Search for the cell housing the specified text and yield its [X, Y] center coordinate. 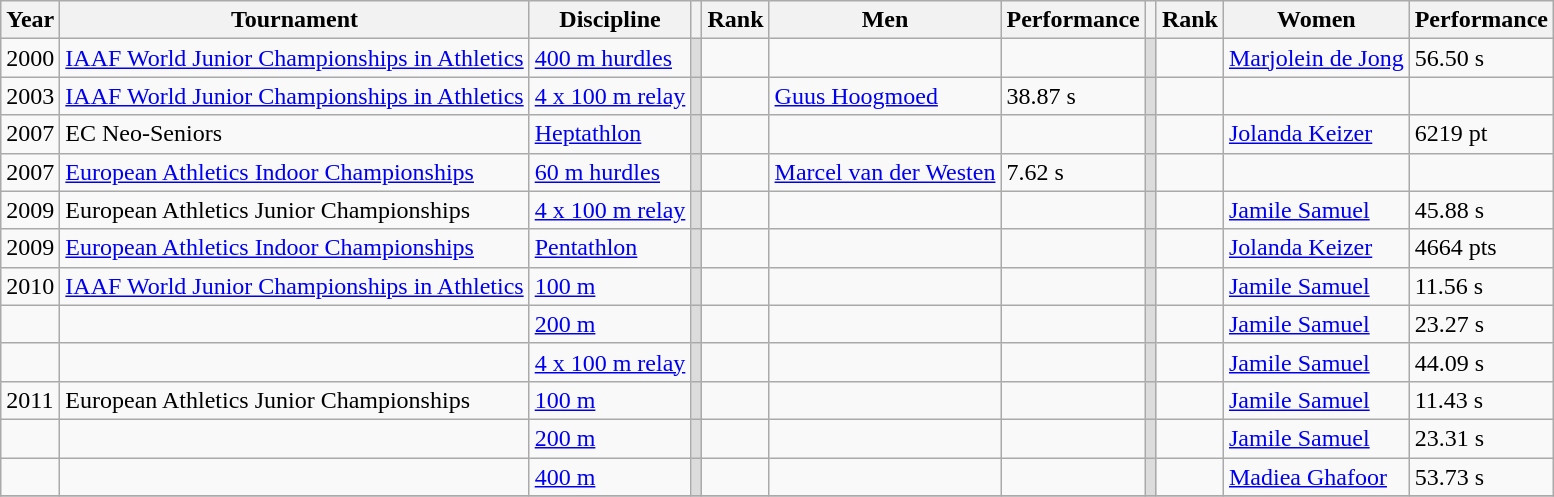
23.27 s [1481, 324]
2010 [30, 286]
7.62 s [1073, 172]
Discipline [610, 20]
53.73 s [1481, 477]
Marcel van der Westen [885, 172]
Year [30, 20]
400 m [610, 477]
Men [885, 20]
11.43 s [1481, 400]
2011 [30, 400]
Tournament [294, 20]
44.09 s [1481, 362]
Madiea Ghafoor [1316, 477]
Guus Hoogmoed [885, 96]
11.56 s [1481, 286]
23.31 s [1481, 438]
2003 [30, 96]
Heptathlon [610, 134]
400 m hurdles [610, 58]
56.50 s [1481, 58]
Pentathlon [610, 248]
Marjolein de Jong [1316, 58]
38.87 s [1073, 96]
6219 pt [1481, 134]
4664 pts [1481, 248]
2000 [30, 58]
Women [1316, 20]
EC Neo-Seniors [294, 134]
60 m hurdles [610, 172]
45.88 s [1481, 210]
